Locate the cell with the specified text and output its (X, Y) center coordinate. 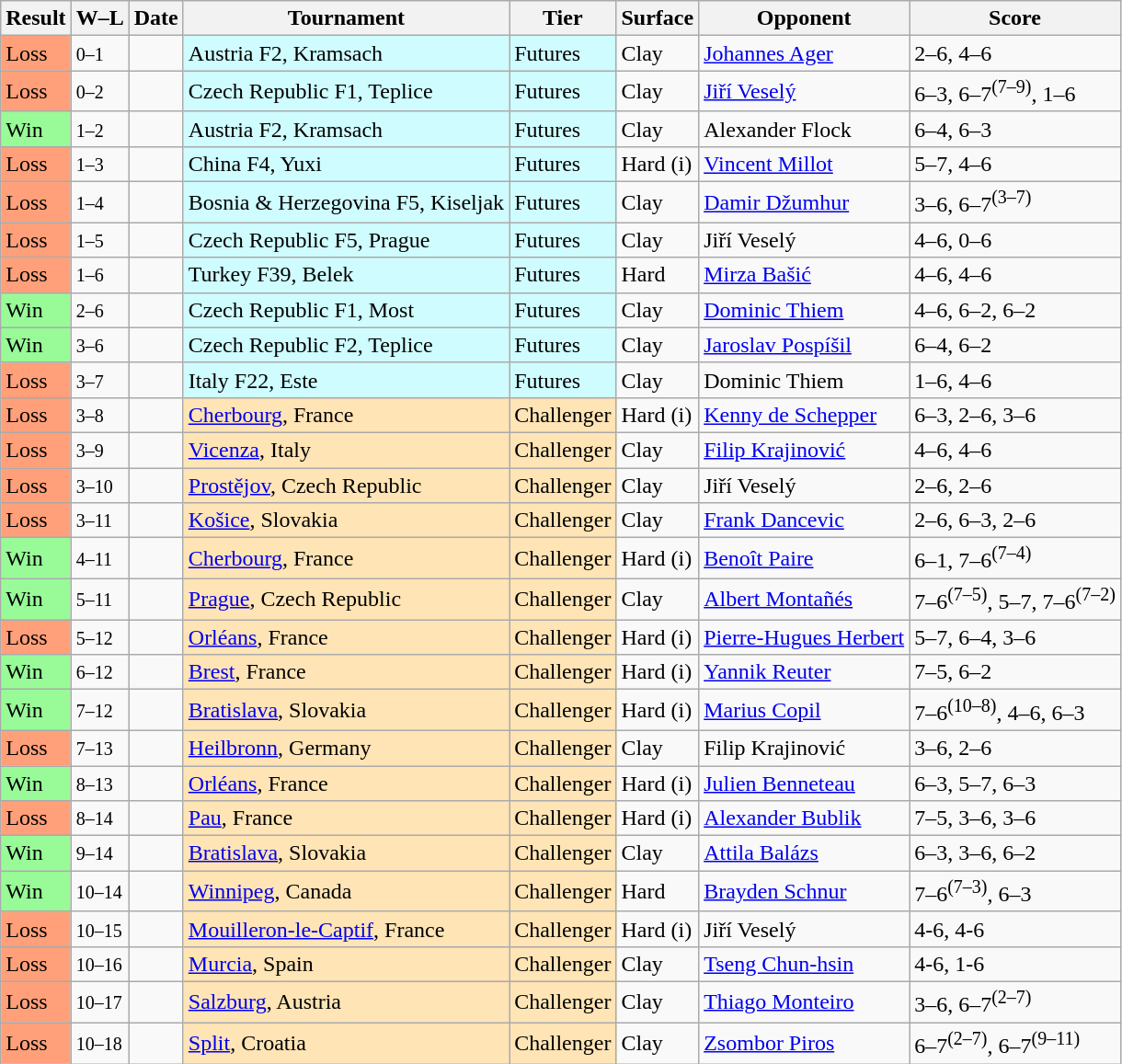
Benoît Paire (804, 559)
5–7, 6–4, 3–6 (1015, 637)
Score (1015, 18)
Salzburg, Austria (346, 1002)
Split, Croatia (346, 1043)
Jaroslav Pospíšil (804, 345)
Zsombor Piros (804, 1043)
Prague, Czech Republic (346, 600)
3–9 (99, 450)
4–6, 6–2, 6–2 (1015, 310)
Winnipeg, Canada (346, 892)
10–17 (99, 1002)
Murcia, Spain (346, 964)
Marius Copil (804, 710)
9–14 (99, 853)
6–12 (99, 672)
6–7(2–7), 6–7(9–11) (1015, 1043)
0–2 (99, 92)
Heilbronn, Germany (346, 748)
5–7, 4–6 (1015, 164)
3–6, 2–6 (1015, 748)
1–2 (99, 129)
Czech Republic F5, Prague (346, 240)
Damir Džumhur (804, 202)
Thiago Monteiro (804, 1002)
Tier (563, 18)
0–1 (99, 53)
6–3, 6–7(7–9), 1–6 (1015, 92)
Julien Benneteau (804, 784)
4-6, 4-6 (1015, 929)
Italy F22, Este (346, 380)
7–6(7–5), 5–7, 7–6(7–2) (1015, 600)
Frank Dancevic (804, 521)
Czech Republic F1, Most (346, 310)
Vicenza, Italy (346, 450)
6–3, 2–6, 3–6 (1015, 415)
10–15 (99, 929)
Mouilleron-le-Captif, France (346, 929)
10–16 (99, 964)
1–5 (99, 240)
7–6(10–8), 4–6, 6–3 (1015, 710)
Date (156, 18)
2–6 (99, 310)
1–6, 4–6 (1015, 380)
6–1, 7–6(7–4) (1015, 559)
Alexander Bublik (804, 818)
6–4, 6–3 (1015, 129)
10–18 (99, 1043)
Kenny de Schepper (804, 415)
China F4, Yuxi (346, 164)
7–13 (99, 748)
W–L (99, 18)
Turkey F39, Belek (346, 275)
Johannes Ager (804, 53)
3–10 (99, 486)
7–6(7–3), 6–3 (1015, 892)
Vincent Millot (804, 164)
Tseng Chun-hsin (804, 964)
Czech Republic F1, Teplice (346, 92)
7–5, 3–6, 3–6 (1015, 818)
Brest, France (346, 672)
Attila Balázs (804, 853)
Prostějov, Czech Republic (346, 486)
6–4, 6–2 (1015, 345)
8–14 (99, 818)
Mirza Bašić (804, 275)
5–11 (99, 600)
Result (36, 18)
3–7 (99, 380)
3–6 (99, 345)
7–5, 6–2 (1015, 672)
Pau, France (346, 818)
10–14 (99, 892)
Yannik Reuter (804, 672)
3–6, 6–7(3–7) (1015, 202)
Brayden Schnur (804, 892)
Košice, Slovakia (346, 521)
Albert Montañés (804, 600)
6–3, 5–7, 6–3 (1015, 784)
6–3, 3–6, 6–2 (1015, 853)
Pierre-Hugues Herbert (804, 637)
1–4 (99, 202)
Czech Republic F2, Teplice (346, 345)
2–6, 2–6 (1015, 486)
1–6 (99, 275)
4-6, 1-6 (1015, 964)
4–6, 0–6 (1015, 240)
3–6, 6–7(2–7) (1015, 1002)
Alexander Flock (804, 129)
3–8 (99, 415)
5–12 (99, 637)
1–3 (99, 164)
4–11 (99, 559)
8–13 (99, 784)
Opponent (804, 18)
2–6, 4–6 (1015, 53)
Tournament (346, 18)
3–11 (99, 521)
Surface (658, 18)
2–6, 6–3, 2–6 (1015, 521)
Bosnia & Herzegovina F5, Kiseljak (346, 202)
7–12 (99, 710)
